Output the (x, y) coordinate of the center of the cell containing the given text.  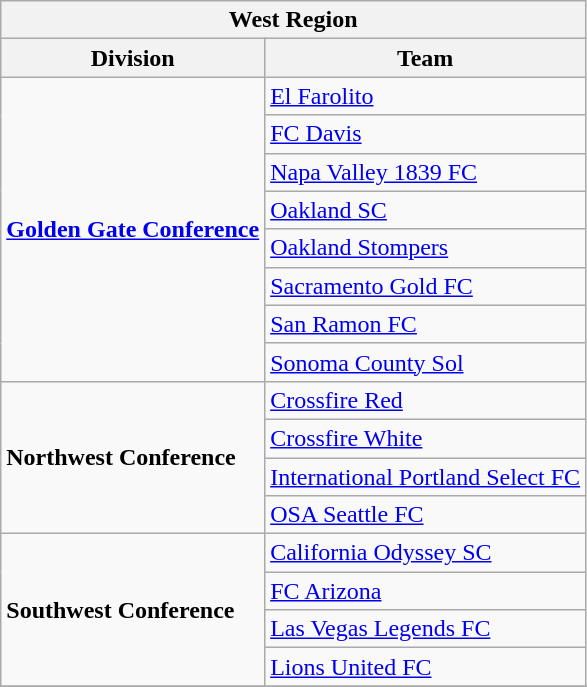
Oakland SC (426, 210)
Sacramento Gold FC (426, 286)
International Portland Select FC (426, 477)
Las Vegas Legends FC (426, 629)
FC Davis (426, 134)
Oakland Stompers (426, 248)
Sonoma County Sol (426, 362)
Lions United FC (426, 667)
Division (133, 58)
Napa Valley 1839 FC (426, 172)
Crossfire White (426, 438)
Southwest Conference (133, 610)
San Ramon FC (426, 324)
Team (426, 58)
El Farolito (426, 96)
Crossfire Red (426, 400)
California Odyssey SC (426, 553)
Northwest Conference (133, 457)
OSA Seattle FC (426, 515)
Golden Gate Conference (133, 229)
FC Arizona (426, 591)
West Region (294, 20)
